Return (X, Y) of the center of cell containing provided text 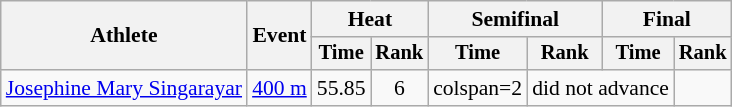
Final (666, 19)
Josephine Mary Singarayar (124, 88)
400 m (280, 88)
55.85 (342, 88)
6 (399, 88)
did not advance (600, 88)
Heat (370, 19)
Athlete (124, 36)
colspan=2 (478, 88)
Event (280, 36)
Semifinal (515, 19)
